Return [X, Y] of the center of cell containing provided text 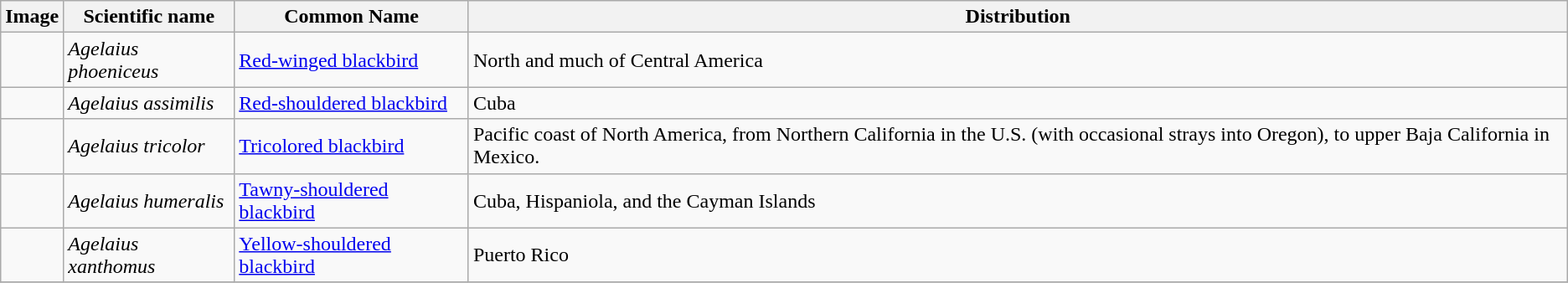
Agelaius xanthomus [149, 255]
Cuba [1018, 103]
Distribution [1018, 17]
Pacific coast of North America, from Northern California in the U.S. (with occasional strays into Oregon), to upper Baja California in Mexico. [1018, 146]
Yellow-shouldered blackbird [352, 255]
Agelaius phoeniceus [149, 60]
Scientific name [149, 17]
Tawny-shouldered blackbird [352, 201]
Agelaius tricolor [149, 146]
Red-winged blackbird [352, 60]
Cuba, Hispaniola, and the Cayman Islands [1018, 201]
Agelaius assimilis [149, 103]
Common Name [352, 17]
Puerto Rico [1018, 255]
Agelaius humeralis [149, 201]
Image [32, 17]
Red-shouldered blackbird [352, 103]
North and much of Central America [1018, 60]
Tricolored blackbird [352, 146]
